Scan for the cell matching the given text and deliver its (x, y) coordinate at center. 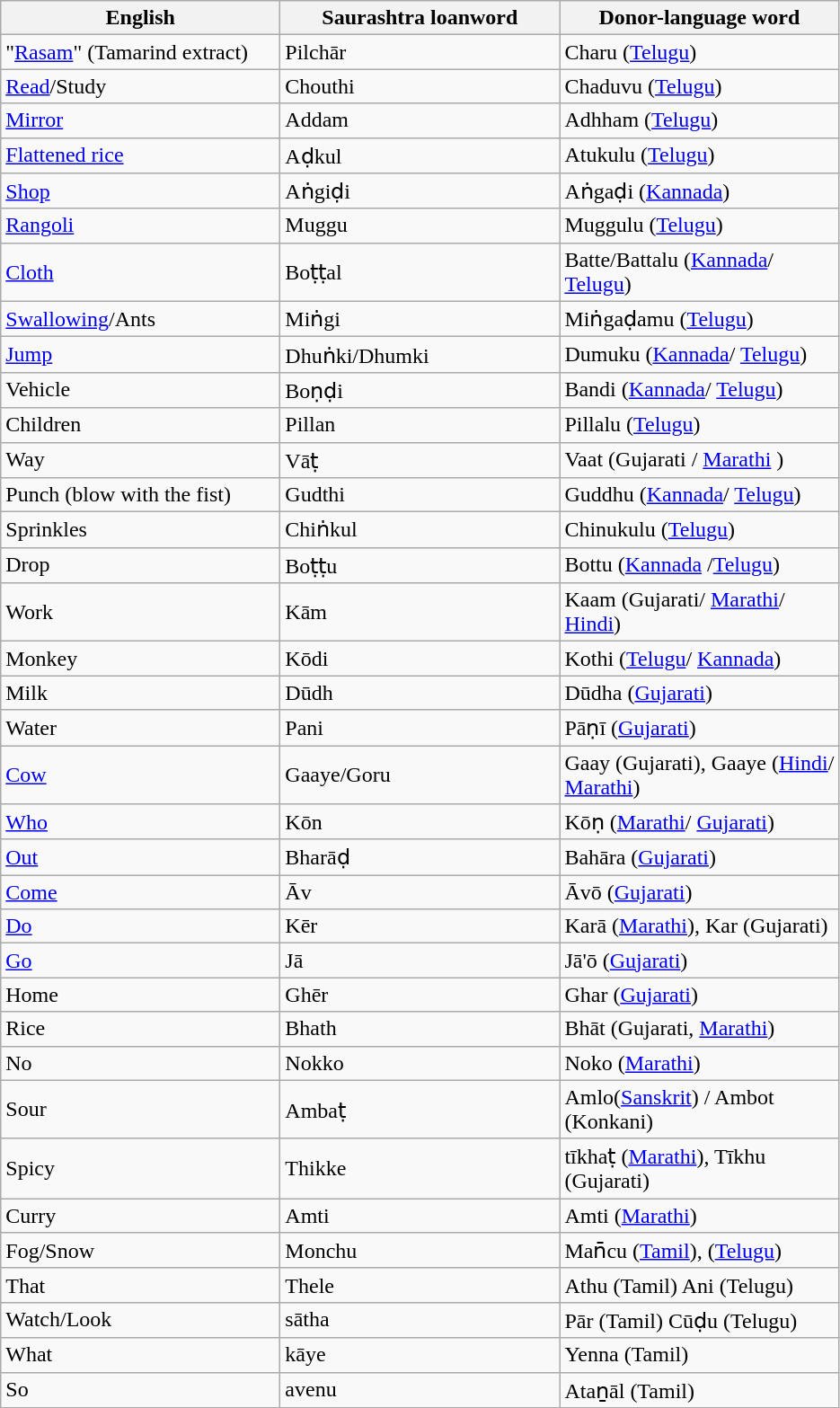
Atukulu (Telugu) (699, 155)
Dumuku (Kannada/ Telugu) (699, 355)
Pani (420, 728)
Jump (140, 355)
Monkey (140, 659)
Watch/Look (140, 1320)
Ambaṭ (420, 1109)
Kothi (Telugu/ Kannada) (699, 659)
Punch (blow with the fist) (140, 495)
Yenna (Tamil) (699, 1355)
Bahāra (Gujarati) (699, 857)
Ataṉāl (Tamil) (699, 1390)
Pilchār (420, 52)
Athu (Tamil) Ani (Telugu) (699, 1285)
Gaay (Gujarati), Gaaye (Hindi/ Marathi) (699, 775)
Kaam (Gujarati/ Marathi/ Hindi) (699, 613)
Kēr (420, 926)
Charu (Telugu) (699, 52)
Pillan (420, 425)
Kām (420, 613)
Ghar (Gujarati) (699, 995)
No (140, 1063)
Aḍkul (420, 155)
Way (140, 460)
Sour (140, 1109)
Gudthi (420, 495)
Drop (140, 565)
Noko (Marathi) (699, 1063)
Work (140, 613)
Āv (420, 892)
Milk (140, 693)
Out (140, 857)
Saurashtra loanword (420, 18)
Thikke (420, 1168)
Ghēr (420, 995)
Jā (420, 961)
Bhath (420, 1029)
English (140, 18)
Pāṇī (Gujarati) (699, 728)
Amlo(Sanskrit) / Ambot (Konkani) (699, 1109)
"Rasam" (Tamarind extract) (140, 52)
Pillalu (Telugu) (699, 425)
Swallowing/Ants (140, 319)
Kōṇ (Marathi/ Gujarati) (699, 822)
Miṅgi (420, 319)
sātha (420, 1320)
Chinukulu (Telugu) (699, 530)
Bharāḍ (420, 857)
Children (140, 425)
Muggulu (Telugu) (699, 226)
Sprinkles (140, 530)
Chaduvu (Telugu) (699, 86)
Boṇḍi (420, 390)
Nokko (420, 1063)
Chouthi (420, 86)
Adhham (Telugu) (699, 120)
Vāṭ (420, 460)
Spicy (140, 1168)
Fog/Snow (140, 1251)
Aṅgaḍi (Kannada) (699, 191)
Cloth (140, 271)
tīkhaṭ (Marathi), Tīkhu (Gujarati) (699, 1168)
Gaaye/Goru (420, 775)
Rangoli (140, 226)
Dhuṅki/Dhumki (420, 355)
Vehicle (140, 390)
Cow (140, 775)
Kōn (420, 822)
Thele (420, 1285)
Jā'ō (Gujarati) (699, 961)
Boṭṭu (420, 565)
Do (140, 926)
Boṭṭal (420, 271)
Curry (140, 1216)
Miṅgaḍamu (Telugu) (699, 319)
Read/Study (140, 86)
Karā (Marathi), Kar (Gujarati) (699, 926)
Donor-language word (699, 18)
Mirror (140, 120)
What (140, 1355)
avenu (420, 1390)
Rice (140, 1029)
Guddhu (Kannada/ Telugu) (699, 495)
That (140, 1285)
Pār (Tamil) Cūḍu (Telugu) (699, 1320)
Chiṅkul (420, 530)
Āvō (Gujarati) (699, 892)
Water (140, 728)
Dūdha (Gujarati) (699, 693)
Go (140, 961)
Monchu (420, 1251)
Aṅgiḍi (420, 191)
Bandi (Kannada/ Telugu) (699, 390)
Batte/Battalu (Kannada/ Telugu) (699, 271)
Addam (420, 120)
kāye (420, 1355)
Bottu (Kannada /Telugu) (699, 565)
Home (140, 995)
Flattened rice (140, 155)
Come (140, 892)
Dūdh (420, 693)
Who (140, 822)
Amti (420, 1216)
Shop (140, 191)
Amti (Marathi) (699, 1216)
Man̄cu (Tamil), (Telugu) (699, 1251)
Kōdi (420, 659)
Muggu (420, 226)
Bhāt (Gujarati, Marathi) (699, 1029)
So (140, 1390)
Vaat (Gujarati / Marathi ) (699, 460)
